Output the (x, y) coordinate of the center of the cell containing the given text.  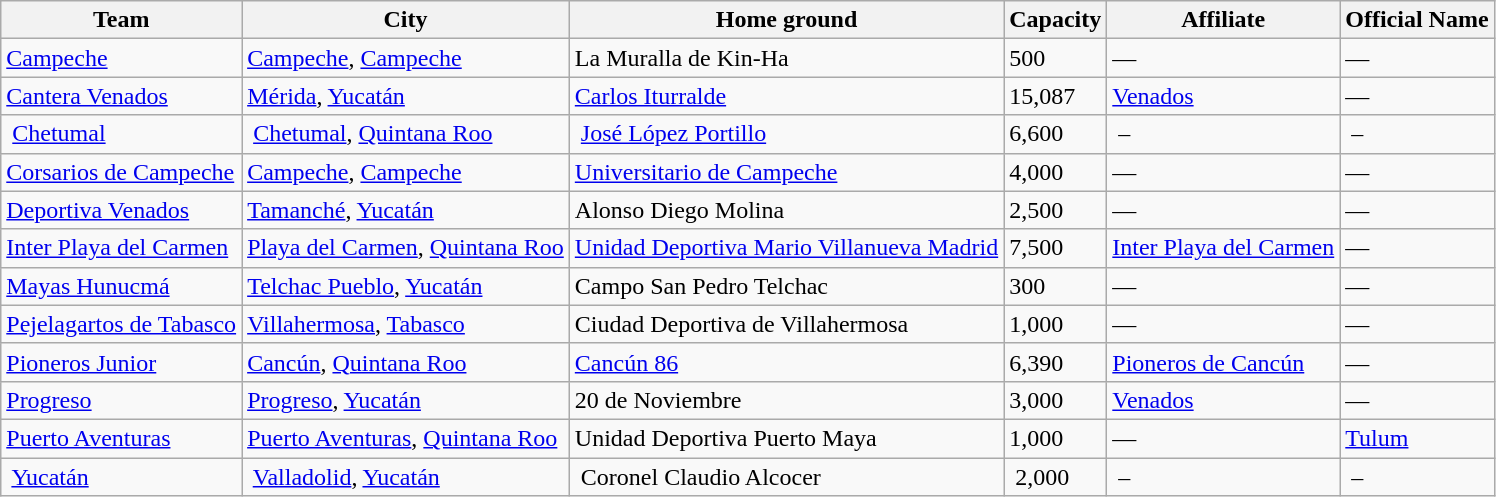
300 (1056, 286)
6,600 (1056, 134)
2,500 (1056, 210)
City (406, 20)
Campeche (122, 58)
Alonso Diego Molina (786, 210)
3,000 (1056, 400)
José López Portillo (786, 134)
Corsarios de Campeche (122, 172)
2,000 (1056, 477)
Home ground (786, 20)
Progreso (122, 400)
Campo San Pedro Telchac (786, 286)
4,000 (1056, 172)
Deportiva Venados (122, 210)
Team (122, 20)
Pioneros Junior (122, 362)
Mérida, Yucatán (406, 96)
15,087 (1056, 96)
Yucatán (122, 477)
Ciudad Deportiva de Villahermosa (786, 324)
Universitario de Campeche (786, 172)
Chetumal (122, 134)
Cancún 86 (786, 362)
Telchac Pueblo, Yucatán (406, 286)
Playa del Carmen, Quintana Roo (406, 248)
Cantera Venados (122, 96)
6,390 (1056, 362)
Progreso, Yucatán (406, 400)
Affiliate (1224, 20)
Pioneros de Cancún (1224, 362)
Puerto Aventuras (122, 438)
Coronel Claudio Alcocer (786, 477)
La Muralla de Kin-Ha (786, 58)
Tulum (1417, 438)
Carlos Iturralde (786, 96)
Tamanché, Yucatán (406, 210)
Chetumal, Quintana Roo (406, 134)
Villahermosa, Tabasco (406, 324)
Unidad Deportiva Puerto Maya (786, 438)
Mayas Hunucmá (122, 286)
Cancún, Quintana Roo (406, 362)
7,500 (1056, 248)
Puerto Aventuras, Quintana Roo (406, 438)
Pejelagartos de Tabasco (122, 324)
500 (1056, 58)
Valladolid, Yucatán (406, 477)
20 de Noviembre (786, 400)
Unidad Deportiva Mario Villanueva Madrid (786, 248)
Capacity (1056, 20)
Official Name (1417, 20)
